For the text-containing cell, return its midpoint in [x, y] coordinate format. 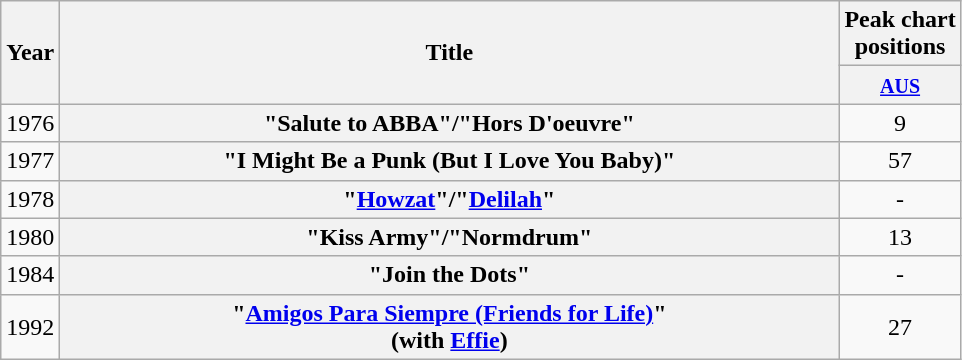
9 [900, 123]
"Howzat"/"Delilah" [450, 199]
AUS [900, 85]
1980 [30, 237]
1977 [30, 161]
1976 [30, 123]
57 [900, 161]
"Amigos Para Siempre (Friends for Life)" (with Effie) [450, 326]
Year [30, 52]
1992 [30, 326]
27 [900, 326]
13 [900, 237]
Peak chartpositions [900, 34]
"Salute to ABBA"/"Hors D'oeuvre" [450, 123]
"Join the Dots" [450, 275]
"Kiss Army"/"Normdrum" [450, 237]
Title [450, 52]
1978 [30, 199]
"I Might Be a Punk (But I Love You Baby)" [450, 161]
1984 [30, 275]
